Extract the (x, y) coordinate from the center of the cell holding the provided text.  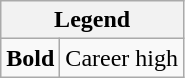
Career high (122, 58)
Bold (30, 58)
Legend (92, 20)
